Locate the cell with the specified text and output its [X, Y] center coordinate. 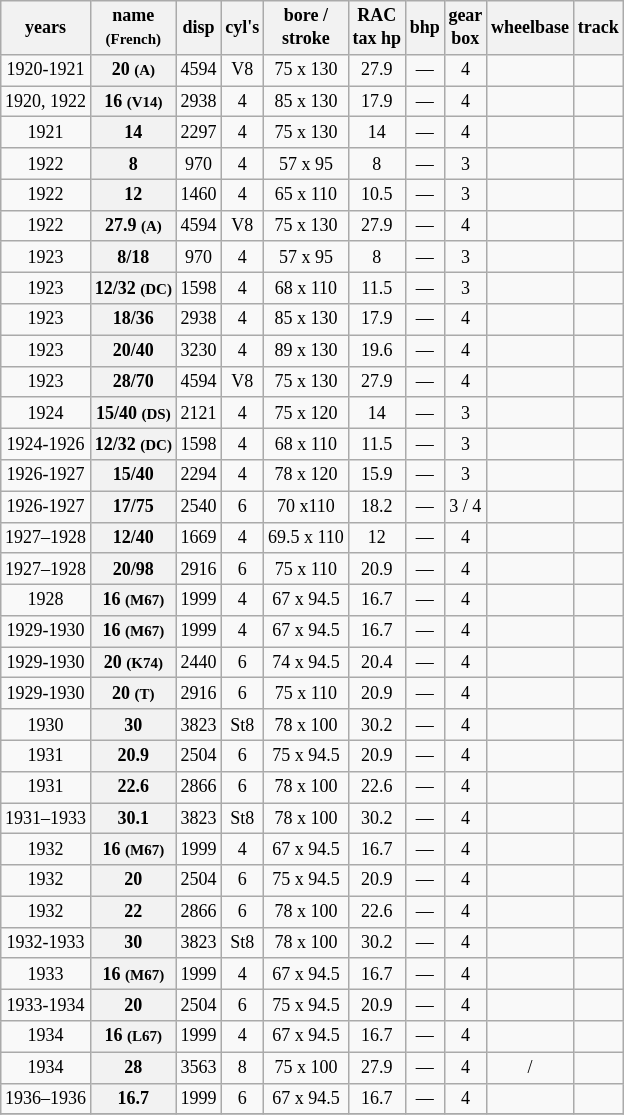
/ [530, 1068]
2540 [198, 506]
20.4 [376, 662]
17/75 [133, 506]
gearbox [466, 28]
16 (V14) [133, 102]
18/36 [133, 320]
1933-1934 [46, 1006]
1669 [198, 538]
years [46, 28]
3230 [198, 350]
75 x 100 [306, 1068]
1932-1933 [46, 942]
18.2 [376, 506]
bhp [424, 28]
3563 [198, 1068]
1924 [46, 412]
20 (K74) [133, 662]
1933 [46, 974]
69.5 x 110 [306, 538]
30.1 [133, 818]
name(French) [133, 28]
RACtax hp [376, 28]
74 x 94.5 [306, 662]
78 x 120 [306, 476]
10.5 [376, 194]
1924-1926 [46, 444]
20/40 [133, 350]
1460 [198, 194]
2297 [198, 132]
89 x 130 [306, 350]
28 [133, 1068]
20 (T) [133, 694]
2440 [198, 662]
track [598, 28]
1936–1936 [46, 1098]
1930 [46, 724]
19.6 [376, 350]
3 / 4 [466, 506]
bore /stroke [306, 28]
20/98 [133, 568]
12/40 [133, 538]
cyl's [242, 28]
27.9 (A) [133, 226]
2294 [198, 476]
16 (L67) [133, 1036]
15/40 (DS) [133, 412]
75 x 120 [306, 412]
2121 [198, 412]
wheelbase [530, 28]
1931–1933 [46, 818]
1928 [46, 600]
1920, 1922 [46, 102]
disp [198, 28]
65 x 110 [306, 194]
1921 [46, 132]
70 x110 [306, 506]
28/70 [133, 382]
15.9 [376, 476]
8/18 [133, 256]
1920-1921 [46, 70]
22 [133, 912]
20 (A) [133, 70]
15/40 [133, 476]
